Capture the cell that displays the provided text and extract its [x, y] central coordinate. 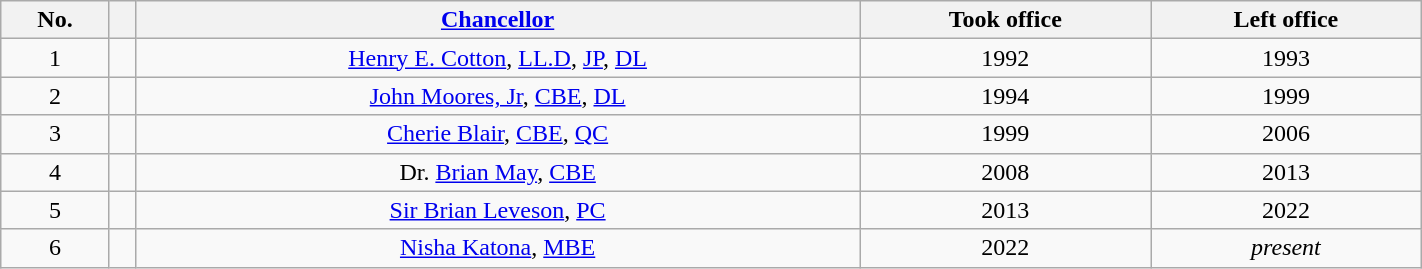
Dr. Brian May, CBE [498, 172]
Henry E. Cotton, LL.D, JP, DL [498, 58]
1994 [1006, 96]
No. [56, 20]
present [1286, 248]
John Moores, Jr, CBE, DL [498, 96]
1993 [1286, 58]
2008 [1006, 172]
1992 [1006, 58]
3 [56, 134]
Left office [1286, 20]
Took office [1006, 20]
6 [56, 248]
2006 [1286, 134]
Cherie Blair, CBE, QC [498, 134]
Nisha Katona, MBE [498, 248]
Sir Brian Leveson, PC [498, 210]
2 [56, 96]
Chancellor [498, 20]
1 [56, 58]
5 [56, 210]
4 [56, 172]
